Capture the cell that displays the provided text and extract its (x, y) central coordinate. 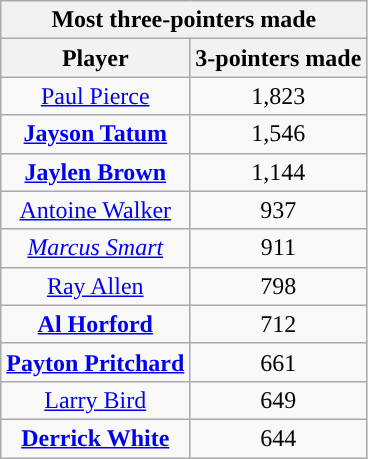
661 (278, 362)
3-pointers made (278, 58)
Most three-pointers made (184, 20)
Payton Pritchard (96, 362)
798 (278, 286)
Paul Pierce (96, 96)
Ray Allen (96, 286)
712 (278, 324)
911 (278, 248)
937 (278, 210)
Larry Bird (96, 400)
Derrick White (96, 438)
Marcus Smart (96, 248)
1,546 (278, 134)
Jayson Tatum (96, 134)
644 (278, 438)
Jaylen Brown (96, 172)
Player (96, 58)
1,144 (278, 172)
1,823 (278, 96)
649 (278, 400)
Antoine Walker (96, 210)
Al Horford (96, 324)
